Determine the [x, y] coordinate at the center of the cell enclosing the given text.  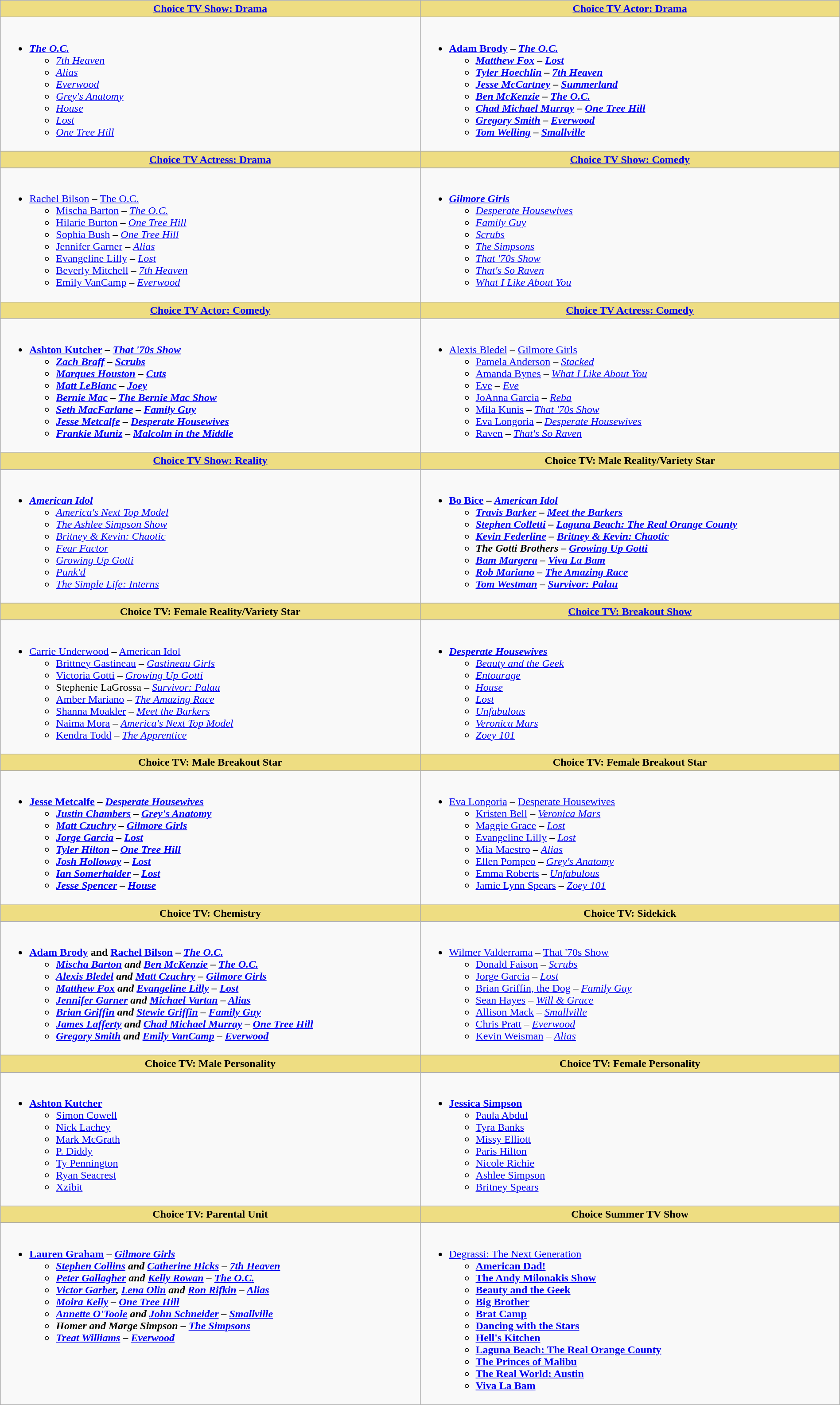
Choice Summer TV Show [630, 1214]
Choice TV: Female Reality/Variety Star [210, 611]
Jessica SimpsonPaula AbdulTyra BanksMissy ElliottParis HiltonNicole RichieAshlee SimpsonBritney Spears [630, 1139]
Choice TV Actor: Comedy [210, 310]
Choice TV: Male Reality/Variety Star [630, 461]
Choice TV: Chemistry [210, 913]
Choice TV Show: Comedy [630, 160]
Choice TV Show: Drama [210, 9]
Choice TV Actress: Drama [210, 160]
Choice TV: Male Personality [210, 1064]
Ashton KutcherSimon CowellNick LacheyMark McGrathP. DiddyTy PenningtonRyan SeacrestXzibit [210, 1139]
Choice TV: Parental Unit [210, 1214]
Choice TV Show: Reality [210, 461]
American IdolAmerica's Next Top ModelThe Ashlee Simpson ShowBritney & Kevin: ChaoticFear FactorGrowing Up GottiPunk'dThe Simple Life: Interns [210, 536]
Choice TV: Sidekick [630, 913]
Gilmore GirlsDesperate HousewivesFamily GuyScrubsThe SimpsonsThat '70s ShowThat's So RavenWhat I Like About You [630, 235]
Choice TV Actor: Drama [630, 9]
Choice TV: Breakout Show [630, 611]
Choice TV: Female Breakout Star [630, 762]
Choice TV: Male Breakout Star [210, 762]
Choice TV Actress: Comedy [630, 310]
Choice TV: Female Personality [630, 1064]
Desperate HousewivesBeauty and the GeekEntourageHouseLostUnfabulousVeronica MarsZoey 101 [630, 687]
The O.C.7th HeavenAliasEverwoodGrey's AnatomyHouseLostOne Tree Hill [210, 84]
